Pinpoint the cell where the given text exists, returning its [x, y] midpoint coordinate. 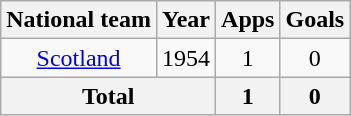
Scotland [79, 58]
Year [186, 20]
1954 [186, 58]
National team [79, 20]
Apps [248, 20]
Goals [315, 20]
Total [108, 96]
